Identify which cell holds the provided text, then report its (x, y) central coordinate. 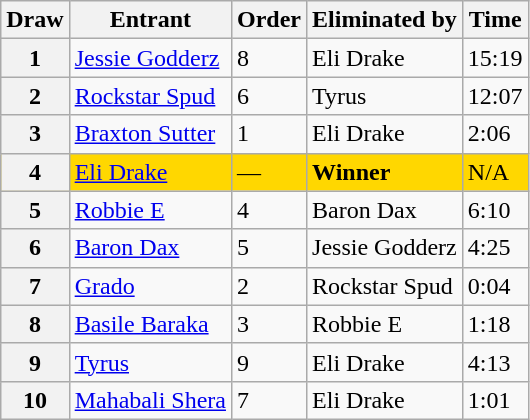
Basile Baraka (150, 324)
N/A (495, 172)
Grado (150, 286)
1:18 (495, 324)
Draw (35, 20)
15:19 (495, 58)
4:25 (495, 248)
0:04 (495, 286)
Eliminated by (385, 20)
Time (495, 20)
6:10 (495, 210)
10 (35, 400)
1:01 (495, 400)
Entrant (150, 20)
Mahabali Shera (150, 400)
Winner (385, 172)
Order (268, 20)
12:07 (495, 96)
4:13 (495, 362)
Braxton Sutter (150, 134)
— (268, 172)
2:06 (495, 134)
